Search for the cell housing the specified text and yield its (x, y) center coordinate. 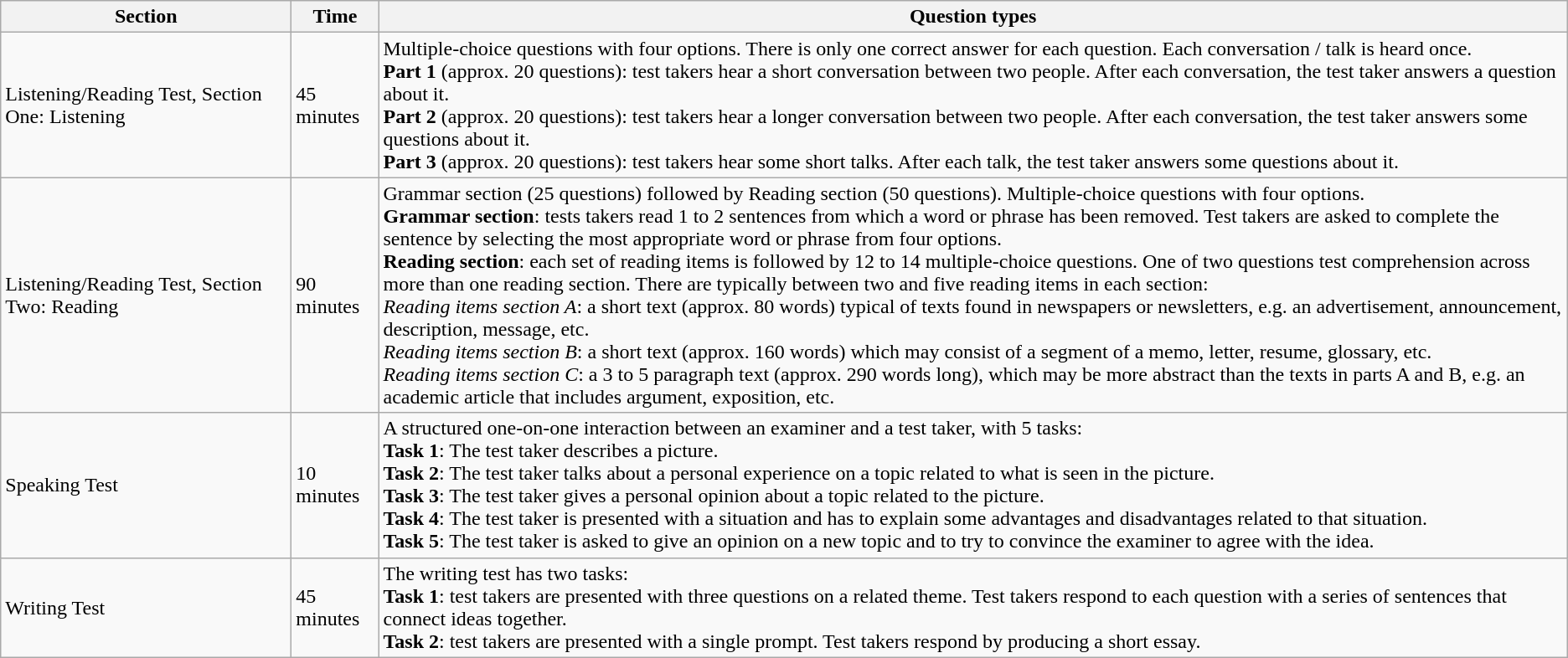
Speaking Test (146, 486)
Listening/Reading Test, Section Two: Reading (146, 295)
Listening/Reading Test, Section One: Listening (146, 105)
Section (146, 17)
90 minutes (335, 295)
Question types (973, 17)
Time (335, 17)
10 minutes (335, 486)
Writing Test (146, 608)
